Determine the (x, y) coordinate at the center of the cell enclosing the given text.  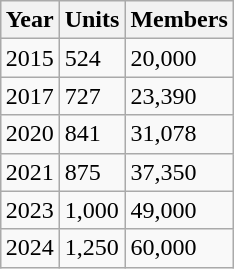
60,000 (179, 248)
Year (30, 20)
2017 (30, 96)
2024 (30, 248)
Members (179, 20)
2023 (30, 210)
1,000 (92, 210)
31,078 (179, 134)
875 (92, 172)
524 (92, 58)
2021 (30, 172)
20,000 (179, 58)
23,390 (179, 96)
2015 (30, 58)
2020 (30, 134)
49,000 (179, 210)
1,250 (92, 248)
37,350 (179, 172)
727 (92, 96)
841 (92, 134)
Units (92, 20)
